Detect which cell encompasses the target text, then output its [X, Y] center coordinate. 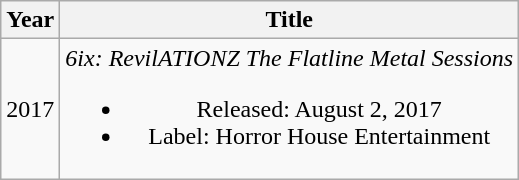
2017 [30, 109]
Year [30, 20]
Title [290, 20]
6ix: RevilATIONZ The Flatline Metal SessionsReleased: August 2, 2017Label: Horror House Entertainment [290, 109]
